Identify which cell holds the provided text, then report its (x, y) central coordinate. 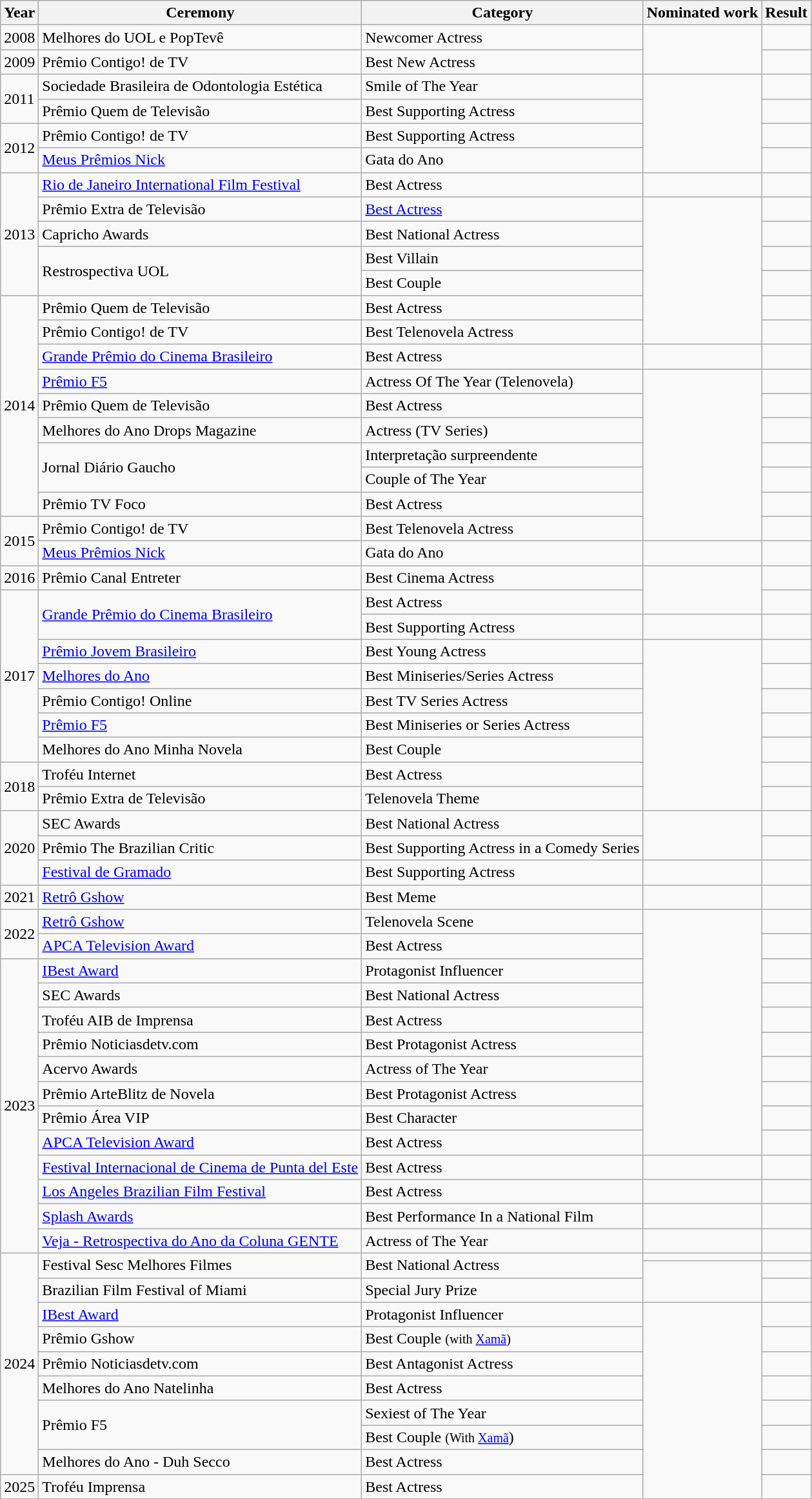
Best Meme (502, 897)
Telenovela Scene (502, 921)
2020 (19, 848)
Best Supporting Actress in a Comedy Series (502, 848)
2012 (19, 148)
Best Miniseries or Series Actress (502, 725)
Prêmio Jovem Brasileiro (200, 651)
Los Angeles Brazilian Film Festival (200, 1192)
Result (786, 13)
Troféu Internet (200, 774)
Acervo Awards (200, 1069)
Best Antagonist Actress (502, 1363)
Festival Internacional de Cinema de Punta del Este (200, 1167)
2017 (19, 676)
Best New Actress (502, 62)
Best Young Actress (502, 651)
Prêmio Gshow (200, 1339)
Capricho Awards (200, 234)
Ceremony (200, 13)
Actress Of The Year (Telenovela) (502, 381)
Best Miniseries/Series Actress (502, 676)
Prêmio ArteBlitz de Novela (200, 1094)
Actress (TV Series) (502, 430)
2013 (19, 234)
Brazilian Film Festival of Miami (200, 1290)
2008 (19, 37)
Prêmio Contigo! Online (200, 700)
Jornal Diário Gaucho (200, 467)
2021 (19, 897)
2009 (19, 62)
Couple of The Year (502, 479)
Festival Sesc Melhores Filmes (200, 1265)
Best Character (502, 1118)
2023 (19, 1106)
2015 (19, 541)
2018 (19, 787)
Veja - Retrospectiva do Ano da Coluna GENTE (200, 1241)
Sexiest of The Year (502, 1413)
Best Couple (With Xamã) (502, 1437)
Best Performance In a National Film (502, 1216)
Prêmio TV Foco (200, 504)
Best TV Series Actress (502, 700)
Best Villain (502, 258)
Newcomer Actress (502, 37)
Rio de Janeiro International Film Festival (200, 185)
Prêmio Canal Entreter (200, 578)
2014 (19, 407)
Interpretação surpreendente (502, 455)
Melhores do Ano - Duh Secco (200, 1462)
Prêmio The Brazilian Critic (200, 848)
2011 (19, 99)
Sociedade Brasileira de Odontologia Estética (200, 86)
Troféu Imprensa (200, 1486)
Best Couple (with Xamã) (502, 1339)
Melhores do Ano Minha Novela (200, 750)
Prêmio Área VIP (200, 1118)
Melhores do Ano (200, 676)
Restrospectiva UOL (200, 270)
Best Cinema Actress (502, 578)
Melhores do UOL e PopTevê (200, 37)
2025 (19, 1486)
2022 (19, 934)
Melhores do Ano Drops Magazine (200, 430)
Special Jury Prize (502, 1290)
Troféu AIB de Imprensa (200, 1020)
Festival de Gramado (200, 872)
2016 (19, 578)
Nominated work (702, 13)
2024 (19, 1364)
Smile of The Year (502, 86)
Splash Awards (200, 1216)
Year (19, 13)
Category (502, 13)
Melhores do Ano Natelinha (200, 1388)
Telenovela Theme (502, 799)
